Search for the cell housing the specified text and yield its [x, y] center coordinate. 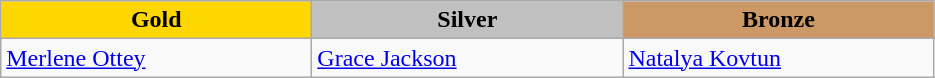
Silver [468, 20]
Grace Jackson [468, 58]
Bronze [778, 20]
Merlene Ottey [156, 58]
Natalya Kovtun [778, 58]
Gold [156, 20]
